Find where the given text appears and provide that cell's center as (x, y) coordinate. 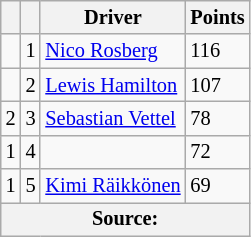
107 (217, 85)
3 (31, 118)
Lewis Hamilton (112, 85)
5 (31, 186)
78 (217, 118)
Source: (126, 219)
116 (217, 51)
Points (217, 17)
Driver (112, 17)
72 (217, 152)
4 (31, 152)
Sebastian Vettel (112, 118)
Kimi Räikkönen (112, 186)
69 (217, 186)
Nico Rosberg (112, 51)
